Detect which cell encompasses the target text, then output its (X, Y) center coordinate. 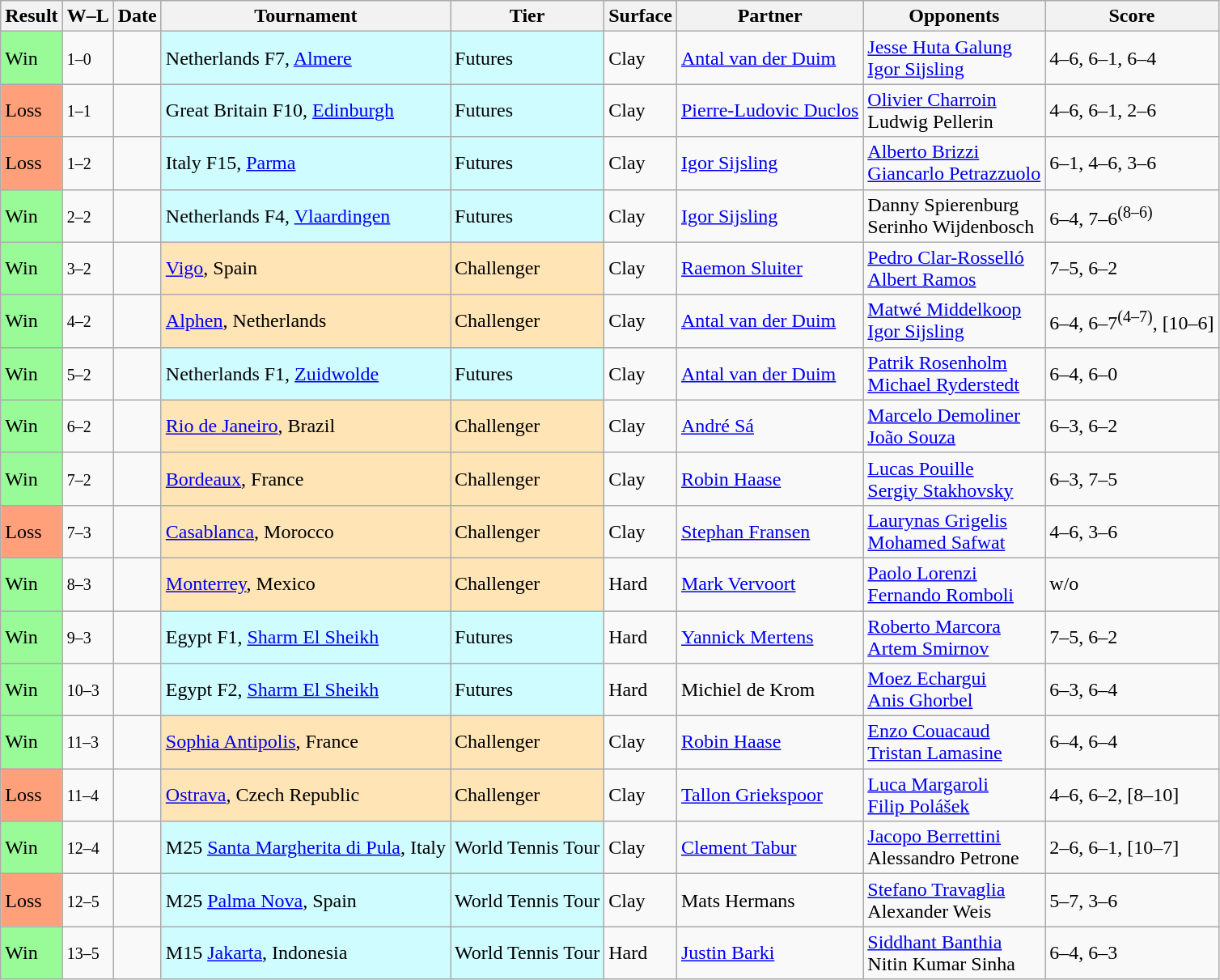
Jesse Huta Galung Igor Sijsling (955, 58)
Tier (527, 16)
5–2 (87, 374)
Patrik Rosenholm Michael Ryderstedt (955, 374)
W–L (87, 16)
Surface (641, 16)
2–2 (87, 215)
1–2 (87, 163)
2–6, 6–1, [10–7] (1132, 848)
André Sá (769, 426)
Siddhant Banthia Nitin Kumar Sinha (955, 953)
Mats Hermans (769, 900)
Result (32, 16)
Clement Tabur (769, 848)
Ostrava, Czech Republic (306, 795)
Roberto Marcora Artem Smirnov (955, 636)
Opponents (955, 16)
Partner (769, 16)
6–3, 7–5 (1132, 479)
10–3 (87, 689)
Paolo Lorenzi Fernando Romboli (955, 584)
Tallon Griekspoor (769, 795)
Danny Spierenburg Serinho Wijdenbosch (955, 215)
Laurynas Grigelis Mohamed Safwat (955, 531)
9–3 (87, 636)
Luca Margaroli Filip Polášek (955, 795)
Netherlands F4, Vlaardingen (306, 215)
1–0 (87, 58)
Raemon Sluiter (769, 269)
Sophia Antipolis, France (306, 743)
Italy F15, Parma (306, 163)
M15 Jakarta, Indonesia (306, 953)
Monterrey, Mexico (306, 584)
Marcelo Demoliner João Souza (955, 426)
Tournament (306, 16)
12–5 (87, 900)
Alphen, Netherlands (306, 320)
6–4, 6–7(4–7), [10–6] (1132, 320)
Egypt F2, Sharm El Sheikh (306, 689)
4–6, 3–6 (1132, 531)
Netherlands F7, Almere (306, 58)
4–6, 6–1, 2–6 (1132, 110)
Stefano Travaglia Alexander Weis (955, 900)
Egypt F1, Sharm El Sheikh (306, 636)
Casablanca, Morocco (306, 531)
Stephan Fransen (769, 531)
Lucas Pouille Sergiy Stakhovsky (955, 479)
6–4, 6–4 (1132, 743)
11–4 (87, 795)
Netherlands F1, Zuidwolde (306, 374)
8–3 (87, 584)
Jacopo Berrettini Alessandro Petrone (955, 848)
Great Britain F10, Edinburgh (306, 110)
Olivier Charroin Ludwig Pellerin (955, 110)
4–6, 6–1, 6–4 (1132, 58)
Rio de Janeiro, Brazil (306, 426)
Yannick Mertens (769, 636)
Mark Vervoort (769, 584)
Matwé Middelkoop Igor Sijsling (955, 320)
3–2 (87, 269)
5–7, 3–6 (1132, 900)
Date (138, 16)
Bordeaux, France (306, 479)
4–6, 6–2, [8–10] (1132, 795)
6–2 (87, 426)
11–3 (87, 743)
Moez Echargui Anis Ghorbel (955, 689)
Vigo, Spain (306, 269)
6–4, 6–0 (1132, 374)
Pedro Clar-Rosselló Albert Ramos (955, 269)
Justin Barki (769, 953)
Enzo Couacaud Tristan Lamasine (955, 743)
6–3, 6–4 (1132, 689)
4–2 (87, 320)
6–4, 7–6(8–6) (1132, 215)
Pierre-Ludovic Duclos (769, 110)
12–4 (87, 848)
w/o (1132, 584)
M25 Santa Margherita di Pula, Italy (306, 848)
7–3 (87, 531)
M25 Palma Nova, Spain (306, 900)
6–1, 4–6, 3–6 (1132, 163)
13–5 (87, 953)
Alberto Brizzi Giancarlo Petrazzuolo (955, 163)
7–2 (87, 479)
6–4, 6–3 (1132, 953)
1–1 (87, 110)
Score (1132, 16)
Michiel de Krom (769, 689)
6–3, 6–2 (1132, 426)
